Find where the given text appears and provide that cell's center as [x, y] coordinate. 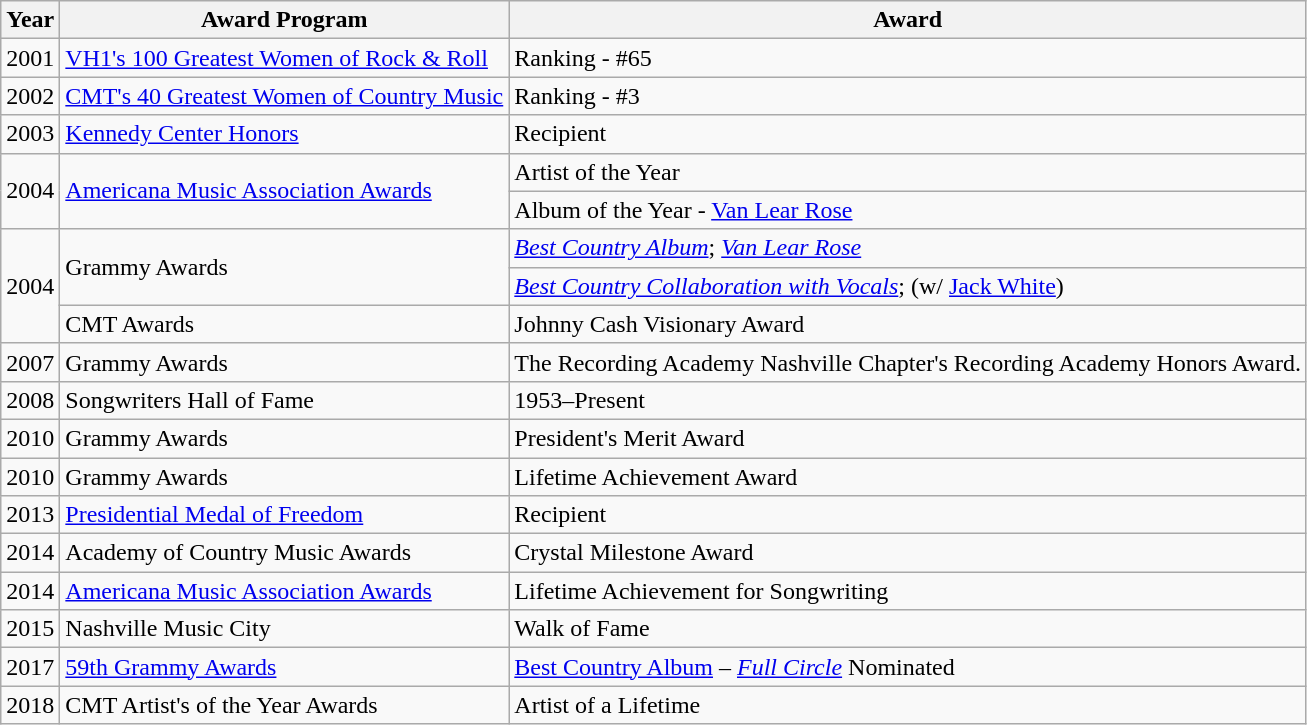
Songwriters Hall of Fame [284, 400]
Award Program [284, 20]
Artist of the Year [908, 172]
Artist of a Lifetime [908, 705]
2003 [30, 134]
Best Country Album; Van Lear Rose [908, 248]
Best Country Album – Full Circle Nominated [908, 667]
Kennedy Center Honors [284, 134]
2013 [30, 515]
VH1's 100 Greatest Women of Rock & Roll [284, 58]
1953–Present [908, 400]
Walk of Fame [908, 629]
Ranking - #65 [908, 58]
2018 [30, 705]
Lifetime Achievement for Songwriting [908, 591]
Academy of Country Music Awards [284, 553]
President's Merit Award [908, 438]
2002 [30, 96]
Ranking - #3 [908, 96]
Presidential Medal of Freedom [284, 515]
The Recording Academy Nashville Chapter's Recording Academy Honors Award. [908, 362]
Year [30, 20]
Award [908, 20]
2007 [30, 362]
CMT Artist's of the Year Awards [284, 705]
2008 [30, 400]
2001 [30, 58]
Nashville Music City [284, 629]
2015 [30, 629]
Lifetime Achievement Award [908, 477]
Johnny Cash Visionary Award [908, 324]
Album of the Year - Van Lear Rose [908, 210]
59th Grammy Awards [284, 667]
Best Country Collaboration with Vocals; (w/ Jack White) [908, 286]
CMT's 40 Greatest Women of Country Music [284, 96]
CMT Awards [284, 324]
2017 [30, 667]
Crystal Milestone Award [908, 553]
